Search for the cell housing the specified text and yield its (X, Y) center coordinate. 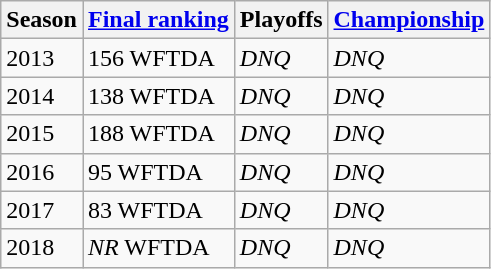
2018 (42, 248)
156 WFTDA (158, 58)
138 WFTDA (158, 96)
Final ranking (158, 20)
83 WFTDA (158, 210)
2014 (42, 96)
2013 (42, 58)
Playoffs (281, 20)
95 WFTDA (158, 172)
188 WFTDA (158, 134)
NR WFTDA (158, 248)
2017 (42, 210)
2016 (42, 172)
Championship (409, 20)
Season (42, 20)
2015 (42, 134)
